Search for the cell housing the specified text and yield its (x, y) center coordinate. 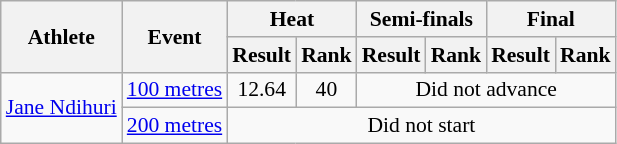
Jane Ndihuri (62, 108)
Event (174, 36)
Semi-finals (422, 19)
100 metres (174, 90)
Final (550, 19)
40 (326, 90)
Heat (292, 19)
200 metres (174, 126)
Did not advance (486, 90)
12.64 (262, 90)
Athlete (62, 36)
Did not start (421, 126)
